Provide the (X, Y) coordinate of the cell's center where the given text is located.  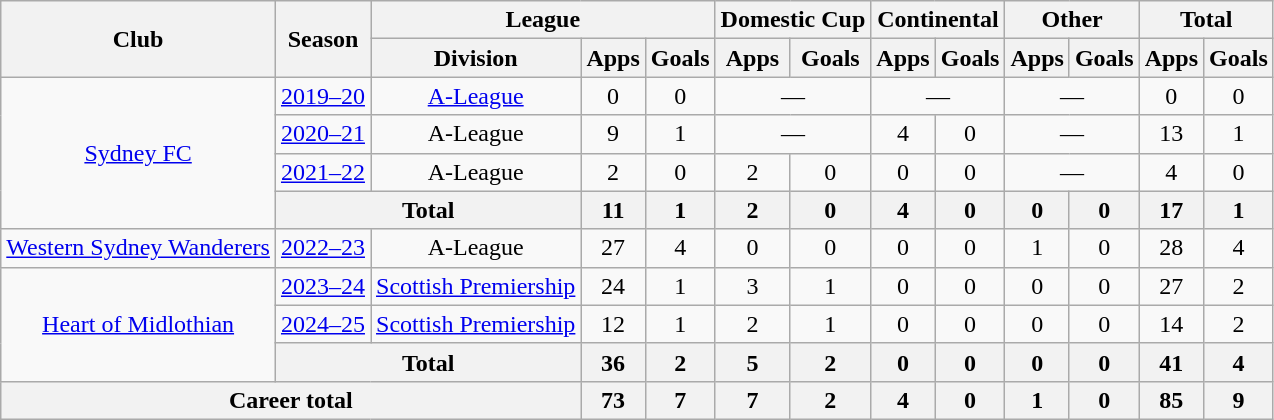
2019–20 (322, 96)
85 (1171, 400)
Western Sydney Wanderers (138, 248)
2020–21 (322, 134)
24 (613, 286)
Heart of Midlothian (138, 324)
17 (1171, 210)
Career total (291, 400)
2021–22 (322, 172)
Club (138, 39)
Division (475, 58)
41 (1171, 362)
5 (752, 362)
2023–24 (322, 286)
Domestic Cup (793, 20)
73 (613, 400)
Season (322, 39)
2022–23 (322, 248)
Sydney FC (138, 153)
League (542, 20)
3 (752, 286)
12 (613, 324)
14 (1171, 324)
11 (613, 210)
13 (1171, 134)
Continental (938, 20)
36 (613, 362)
28 (1171, 248)
Other (1072, 20)
2024–25 (322, 324)
